Scan for the cell matching the given text and deliver its (X, Y) coordinate at center. 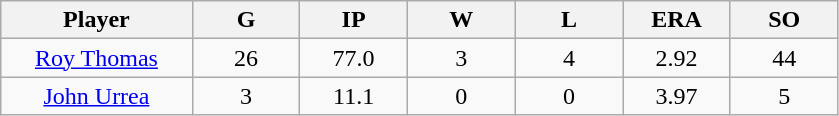
5 (784, 96)
IP (354, 20)
Player (96, 20)
11.1 (354, 96)
2.92 (677, 58)
26 (246, 58)
L (569, 20)
John Urrea (96, 96)
4 (569, 58)
W (461, 20)
77.0 (354, 58)
ERA (677, 20)
G (246, 20)
44 (784, 58)
SO (784, 20)
3.97 (677, 96)
Roy Thomas (96, 58)
